Output the [X, Y] coordinate of the center of the cell containing the given text.  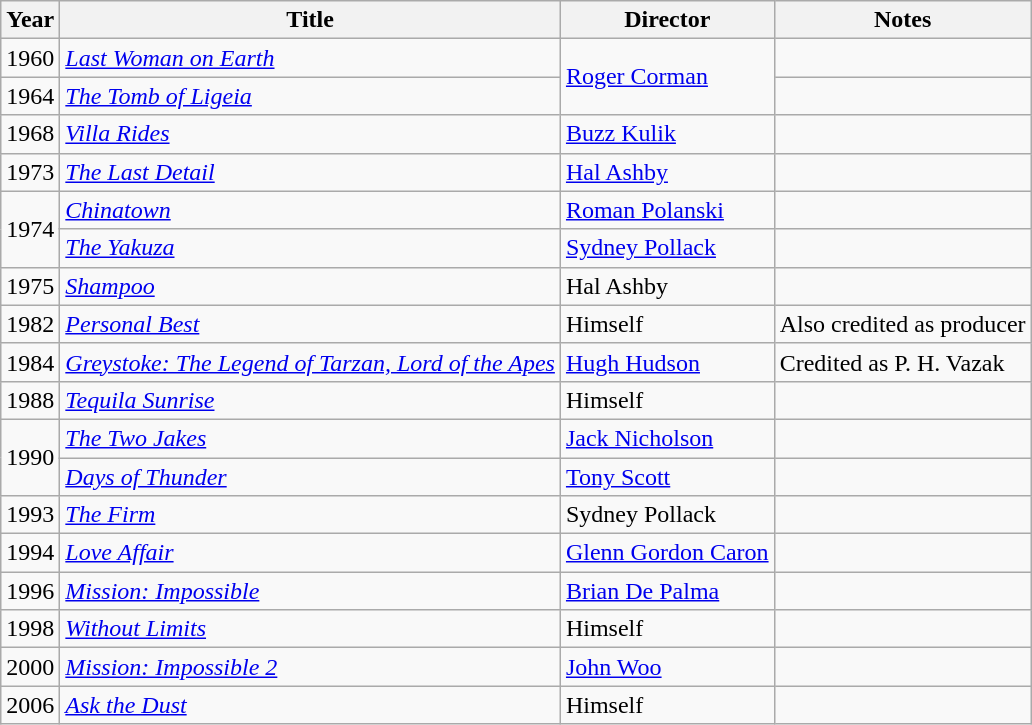
The Yakuza [310, 248]
The Last Detail [310, 172]
Brian De Palma [667, 591]
1996 [30, 591]
Roman Polanski [667, 210]
Personal Best [310, 324]
Chinatown [310, 210]
Shampoo [310, 286]
1994 [30, 553]
The Two Jakes [310, 438]
Days of Thunder [310, 477]
Buzz Kulik [667, 134]
1964 [30, 96]
1973 [30, 172]
1960 [30, 58]
Tequila Sunrise [310, 400]
Mission: Impossible [310, 591]
Hugh Hudson [667, 362]
Love Affair [310, 553]
The Firm [310, 515]
Villa Rides [310, 134]
Greystoke: The Legend of Tarzan, Lord of the Apes [310, 362]
Jack Nicholson [667, 438]
1982 [30, 324]
Title [310, 20]
Ask the Dust [310, 705]
1990 [30, 457]
1988 [30, 400]
John Woo [667, 667]
Tony Scott [667, 477]
1998 [30, 629]
1984 [30, 362]
Without Limits [310, 629]
The Tomb of Ligeia [310, 96]
2006 [30, 705]
1968 [30, 134]
Glenn Gordon Caron [667, 553]
1975 [30, 286]
Credited as P. H. Vazak [902, 362]
Director [667, 20]
1974 [30, 229]
2000 [30, 667]
Notes [902, 20]
Also credited as producer [902, 324]
Year [30, 20]
Mission: Impossible 2 [310, 667]
Last Woman on Earth [310, 58]
1993 [30, 515]
Roger Corman [667, 77]
